Pinpoint the cell where the given text exists, returning its [X, Y] midpoint coordinate. 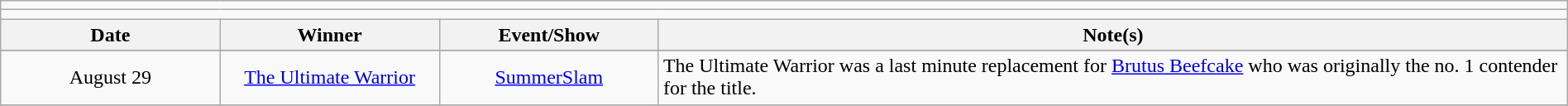
Date [111, 35]
August 29 [111, 78]
Note(s) [1113, 35]
The Ultimate Warrior was a last minute replacement for Brutus Beefcake who was originally the no. 1 contender for the title. [1113, 78]
SummerSlam [549, 78]
Event/Show [549, 35]
Winner [329, 35]
The Ultimate Warrior [329, 78]
